Determine the [x, y] coordinate at the center of the cell enclosing the given text.  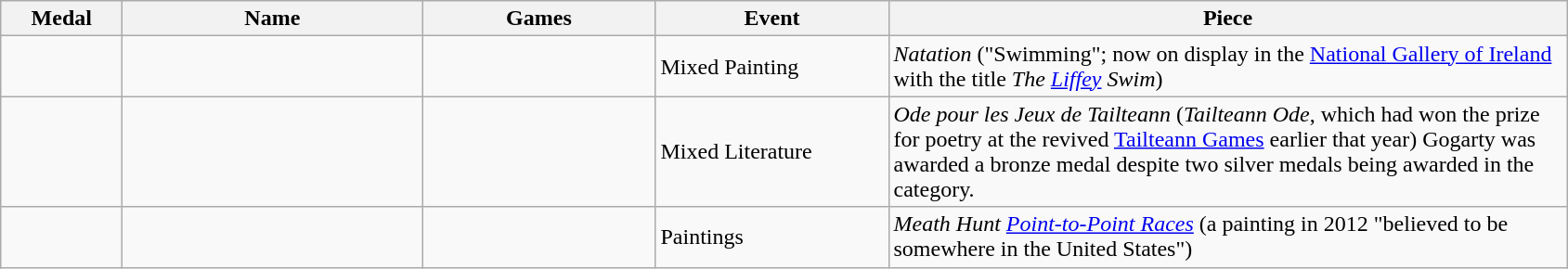
Name [273, 19]
Event [772, 19]
Games [538, 19]
Piece [1227, 19]
Medal [61, 19]
Meath Hunt Point-to-Point Races (a painting in 2012 "believed to be somewhere in the United States") [1227, 237]
Natation ("Swimming"; now on display in the National Gallery of Ireland with the title The Liffey Swim) [1227, 67]
Paintings [772, 237]
Mixed Literature [772, 152]
Mixed Painting [772, 67]
